Scan for the cell matching the given text and deliver its (x, y) coordinate at center. 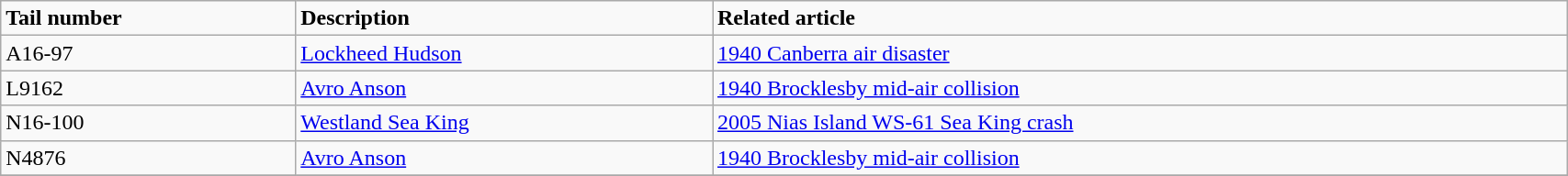
Lockheed Hudson (504, 53)
Related article (1140, 18)
N16-100 (149, 123)
Description (504, 18)
Westland Sea King (504, 123)
Tail number (149, 18)
N4876 (149, 158)
1940 Canberra air disaster (1140, 53)
2005 Nias Island WS-61 Sea King crash (1140, 123)
L9162 (149, 88)
A16-97 (149, 53)
